Output the (x, y) coordinate of the center of the cell containing the given text.  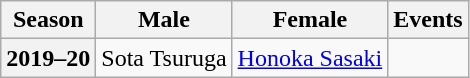
Events (428, 20)
Season (48, 20)
2019–20 (48, 58)
Male (164, 20)
Honoka Sasaki (310, 58)
Sota Tsuruga (164, 58)
Female (310, 20)
